Locate the cell with the specified text and output its [X, Y] center coordinate. 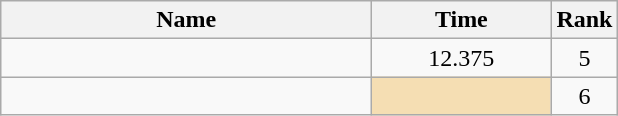
6 [584, 96]
Time [462, 20]
Name [186, 20]
Rank [584, 20]
5 [584, 58]
12.375 [462, 58]
